Extract the [x, y] coordinate from the center of the cell holding the provided text.  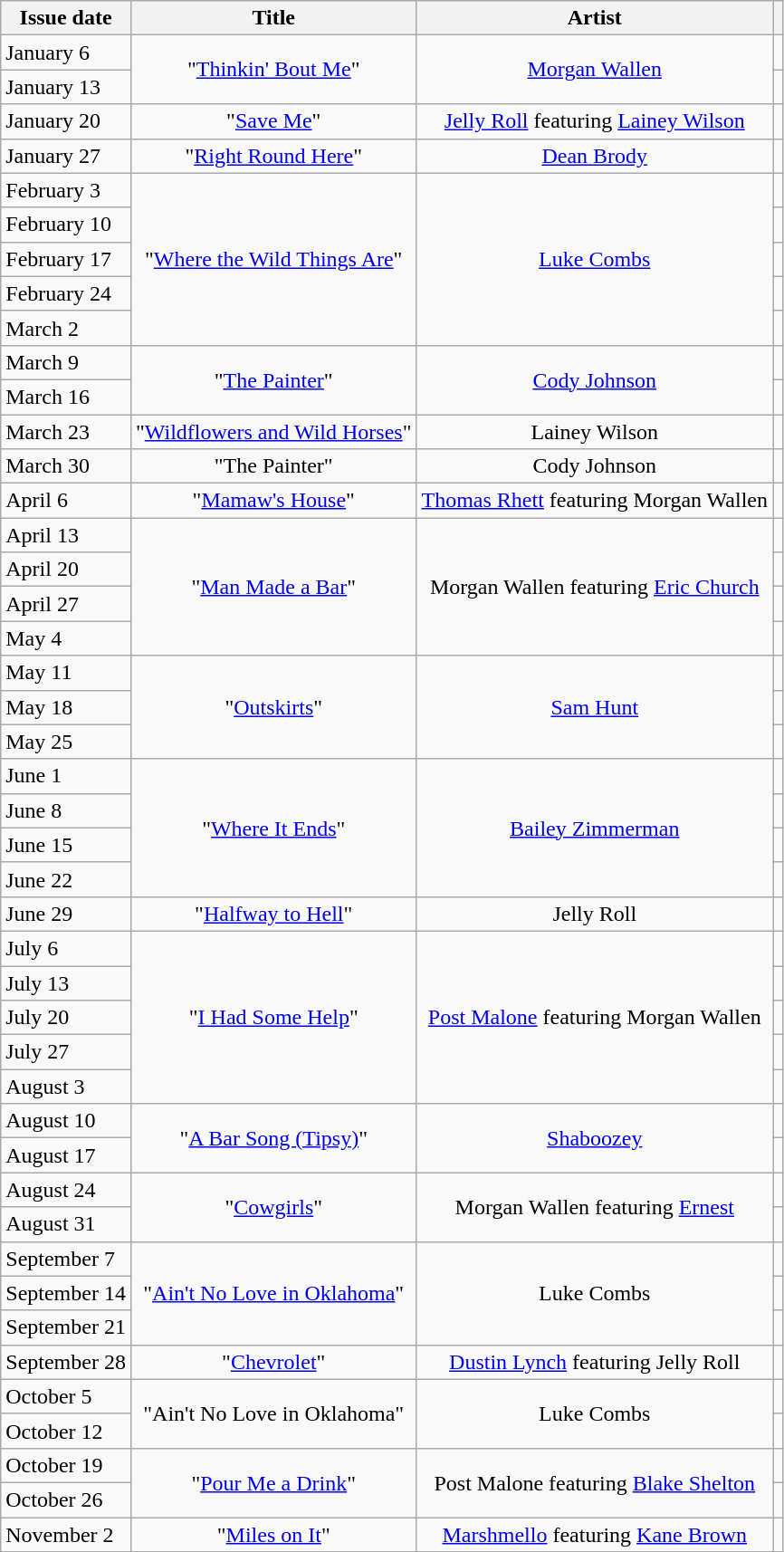
January 20 [66, 121]
July 13 [66, 982]
May 25 [66, 742]
"Where the Wild Things Are" [273, 259]
May 18 [66, 707]
March 23 [66, 432]
August 10 [66, 1121]
June 15 [66, 845]
Lainey Wilson [595, 432]
Artist [595, 18]
"Outskirts" [273, 707]
October 5 [66, 1396]
"Mamaw's House" [273, 501]
March 9 [66, 362]
Sam Hunt [595, 707]
"Right Round Here" [273, 156]
February 17 [66, 259]
March 2 [66, 328]
July 20 [66, 1018]
August 24 [66, 1190]
June 8 [66, 810]
August 3 [66, 1087]
June 1 [66, 776]
"Cowgirls" [273, 1207]
"A Bar Song (Tipsy)" [273, 1138]
August 31 [66, 1224]
April 27 [66, 604]
October 26 [66, 1499]
Issue date [66, 18]
"Man Made a Bar" [273, 587]
January 13 [66, 87]
March 16 [66, 397]
June 29 [66, 914]
Morgan Wallen [595, 70]
Thomas Rhett featuring Morgan Wallen [595, 501]
July 6 [66, 948]
March 30 [66, 466]
"Thinkin' Bout Me" [273, 70]
Jelly Roll featuring Lainey Wilson [595, 121]
February 3 [66, 190]
"Save Me" [273, 121]
September 7 [66, 1259]
Dean Brody [595, 156]
May 4 [66, 638]
April 20 [66, 570]
February 24 [66, 293]
June 22 [66, 879]
"Halfway to Hell" [273, 914]
November 2 [66, 1535]
February 10 [66, 225]
"Chevrolet" [273, 1362]
"Pour Me a Drink" [273, 1482]
Bailey Zimmerman [595, 828]
January 6 [66, 53]
Morgan Wallen featuring Ernest [595, 1207]
July 27 [66, 1052]
April 6 [66, 501]
Title [273, 18]
September 14 [66, 1293]
January 27 [66, 156]
"Where It Ends" [273, 828]
Shaboozey [595, 1138]
October 12 [66, 1431]
May 11 [66, 673]
Post Malone featuring Blake Shelton [595, 1482]
Dustin Lynch featuring Jelly Roll [595, 1362]
Marshmello featuring Kane Brown [595, 1535]
Post Malone featuring Morgan Wallen [595, 1017]
"Miles on It" [273, 1535]
April 13 [66, 535]
September 21 [66, 1327]
"I Had Some Help" [273, 1017]
October 19 [66, 1465]
Morgan Wallen featuring Eric Church [595, 587]
September 28 [66, 1362]
"Wildflowers and Wild Horses" [273, 432]
Jelly Roll [595, 914]
August 17 [66, 1155]
